Determine the [x, y] coordinate at the center of the cell enclosing the given text.  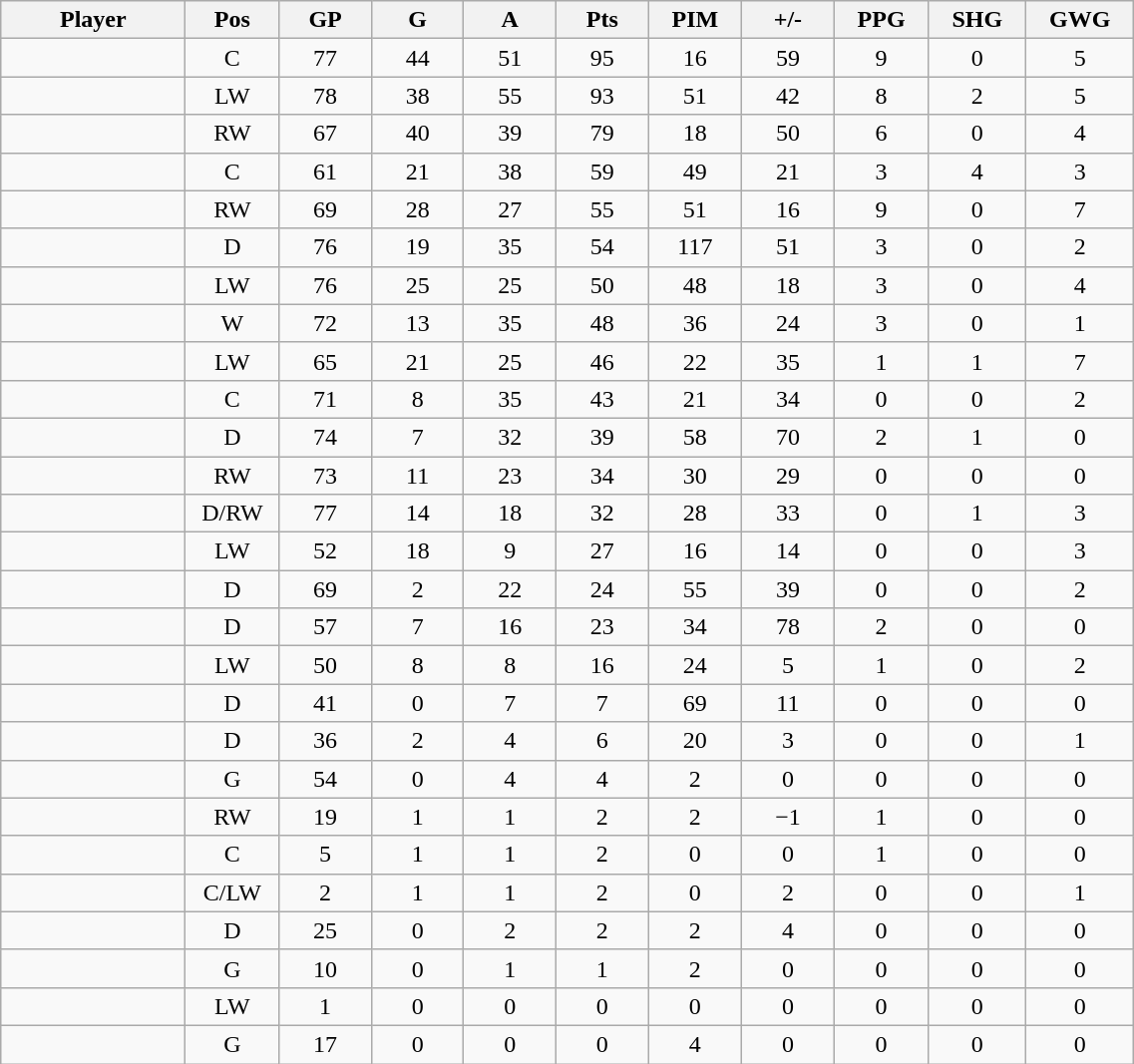
10 [325, 968]
93 [602, 96]
GWG [1080, 20]
PIM [695, 20]
44 [417, 58]
W [232, 323]
13 [417, 323]
65 [325, 361]
117 [695, 247]
70 [788, 437]
61 [325, 172]
Pos [232, 20]
57 [325, 627]
42 [788, 96]
33 [788, 514]
79 [602, 134]
30 [695, 476]
72 [325, 323]
Pts [602, 20]
71 [325, 399]
40 [417, 134]
−1 [788, 817]
A [511, 20]
+/- [788, 20]
52 [325, 551]
17 [325, 1044]
58 [695, 437]
49 [695, 172]
67 [325, 134]
Player [94, 20]
GP [325, 20]
SHG [977, 20]
43 [602, 399]
C/LW [232, 892]
73 [325, 476]
D/RW [232, 514]
41 [325, 703]
46 [602, 361]
29 [788, 476]
74 [325, 437]
20 [695, 741]
PPG [882, 20]
95 [602, 58]
